Pinpoint the cell where the given text exists, returning its [x, y] midpoint coordinate. 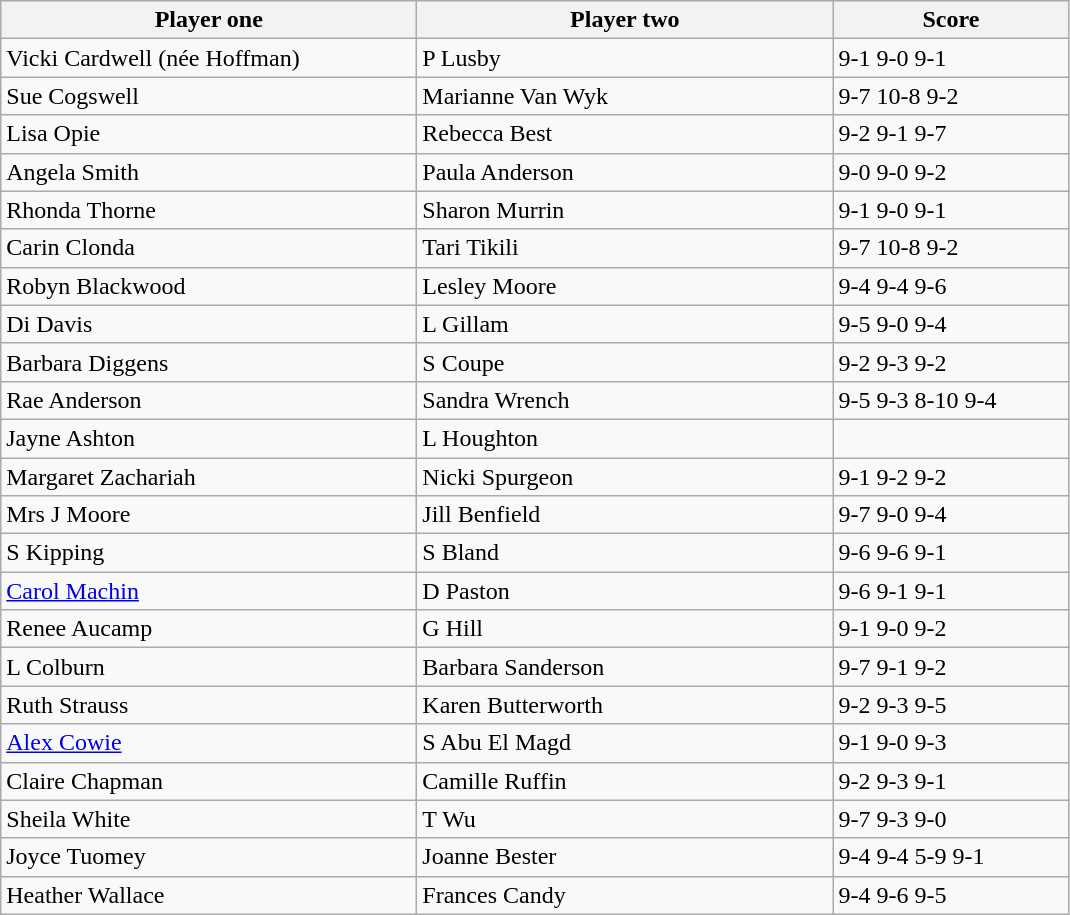
9-5 9-0 9-4 [951, 324]
L Gillam [625, 324]
9-7 9-3 9-0 [951, 819]
9-1 9-0 9-2 [951, 629]
9-4 9-4 9-6 [951, 286]
Robyn Blackwood [209, 286]
Rebecca Best [625, 134]
S Coupe [625, 362]
Angela Smith [209, 172]
Alex Cowie [209, 743]
9-4 9-6 9-5 [951, 895]
S Bland [625, 553]
9-2 9-3 9-2 [951, 362]
9-2 9-3 9-1 [951, 781]
Score [951, 20]
Joanne Bester [625, 857]
G Hill [625, 629]
9-7 9-0 9-4 [951, 515]
Frances Candy [625, 895]
Claire Chapman [209, 781]
Carin Clonda [209, 248]
9-7 9-1 9-2 [951, 667]
9-0 9-0 9-2 [951, 172]
Marianne Van Wyk [625, 96]
Jill Benfield [625, 515]
Rae Anderson [209, 400]
L Colburn [209, 667]
Renee Aucamp [209, 629]
Di Davis [209, 324]
Mrs J Moore [209, 515]
9-1 9-0 9-3 [951, 743]
Heather Wallace [209, 895]
Carol Machin [209, 591]
Rhonda Thorne [209, 210]
T Wu [625, 819]
Camille Ruffin [625, 781]
Sue Cogswell [209, 96]
9-5 9-3 8-10 9-4 [951, 400]
9-1 9-2 9-2 [951, 477]
Jayne Ashton [209, 438]
Ruth Strauss [209, 705]
L Houghton [625, 438]
Paula Anderson [625, 172]
Vicki Cardwell (née Hoffman) [209, 58]
Tari Tikili [625, 248]
Barbara Sanderson [625, 667]
Joyce Tuomey [209, 857]
9-2 9-3 9-5 [951, 705]
Sharon Murrin [625, 210]
Player one [209, 20]
Margaret Zachariah [209, 477]
9-6 9-6 9-1 [951, 553]
Sheila White [209, 819]
9-6 9-1 9-1 [951, 591]
Lisa Opie [209, 134]
9-2 9-1 9-7 [951, 134]
S Kipping [209, 553]
Barbara Diggens [209, 362]
Sandra Wrench [625, 400]
9-4 9-4 5-9 9-1 [951, 857]
Player two [625, 20]
P Lusby [625, 58]
S Abu El Magd [625, 743]
Karen Butterworth [625, 705]
Lesley Moore [625, 286]
D Paston [625, 591]
Nicki Spurgeon [625, 477]
